Scan for the cell matching the given text and deliver its [X, Y] coordinate at center. 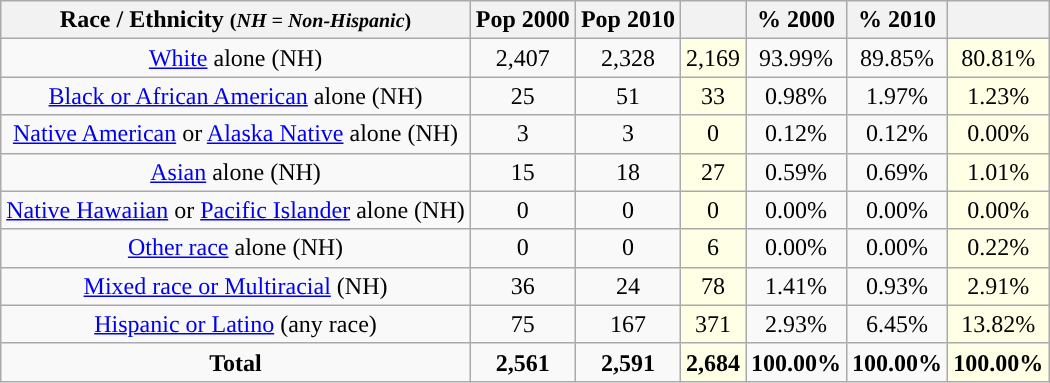
24 [628, 286]
2,328 [628, 58]
Hispanic or Latino (any race) [236, 324]
18 [628, 172]
2,591 [628, 362]
33 [712, 96]
6 [712, 248]
0.98% [796, 96]
Pop 2000 [522, 20]
Native American or Alaska Native alone (NH) [236, 134]
2,169 [712, 58]
51 [628, 96]
Mixed race or Multiracial (NH) [236, 286]
0.69% [898, 172]
Pop 2010 [628, 20]
Other race alone (NH) [236, 248]
2.91% [998, 286]
1.01% [998, 172]
Native Hawaiian or Pacific Islander alone (NH) [236, 210]
1.41% [796, 286]
% 2010 [898, 20]
% 2000 [796, 20]
2,684 [712, 362]
80.81% [998, 58]
Asian alone (NH) [236, 172]
36 [522, 286]
2,407 [522, 58]
0.59% [796, 172]
13.82% [998, 324]
Total [236, 362]
2.93% [796, 324]
0.22% [998, 248]
Black or African American alone (NH) [236, 96]
25 [522, 96]
White alone (NH) [236, 58]
78 [712, 286]
1.97% [898, 96]
167 [628, 324]
89.85% [898, 58]
6.45% [898, 324]
1.23% [998, 96]
93.99% [796, 58]
15 [522, 172]
2,561 [522, 362]
75 [522, 324]
0.93% [898, 286]
371 [712, 324]
27 [712, 172]
Race / Ethnicity (NH = Non-Hispanic) [236, 20]
